Determine the [x, y] coordinate at the center of the cell enclosing the given text.  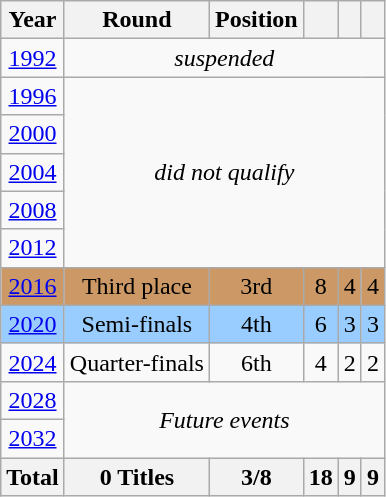
6th [256, 362]
2016 [33, 286]
3rd [256, 286]
0 Titles [136, 477]
Year [33, 20]
Round [136, 20]
Future events [224, 419]
Third place [136, 286]
2000 [33, 134]
2004 [33, 172]
2028 [33, 400]
Quarter-finals [136, 362]
6 [320, 324]
2032 [33, 438]
suspended [224, 58]
2024 [33, 362]
Semi-finals [136, 324]
8 [320, 286]
1996 [33, 96]
3/8 [256, 477]
18 [320, 477]
did not qualify [224, 172]
2008 [33, 210]
Position [256, 20]
2012 [33, 248]
4th [256, 324]
2020 [33, 324]
1992 [33, 58]
Total [33, 477]
